For the text-containing cell, return its midpoint in [x, y] coordinate format. 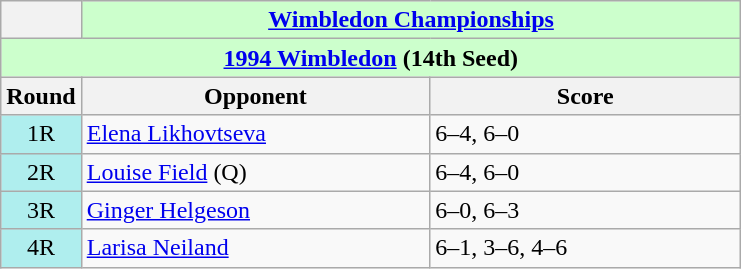
1R [41, 134]
Round [41, 96]
Opponent [256, 96]
Elena Likhovtseva [256, 134]
Wimbledon Championships [411, 20]
2R [41, 172]
3R [41, 210]
1994 Wimbledon (14th Seed) [371, 58]
Score [586, 96]
6–1, 3–6, 4–6 [586, 248]
Larisa Neiland [256, 248]
4R [41, 248]
Ginger Helgeson [256, 210]
6–0, 6–3 [586, 210]
Louise Field (Q) [256, 172]
